Search for the cell housing the specified text and yield its [X, Y] center coordinate. 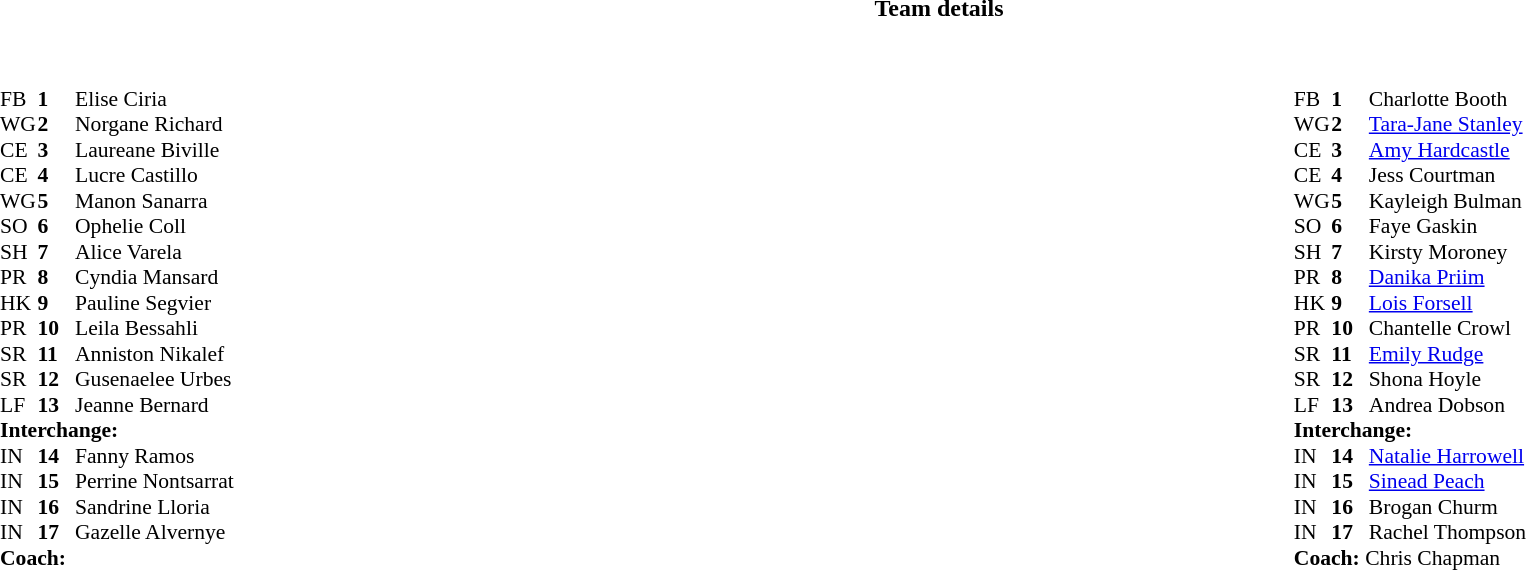
Jess Courtman [1448, 175]
Anniston Nikalef [154, 354]
Pauline Segvier [154, 303]
Gusenaelee Urbes [154, 379]
Fanny Ramos [154, 456]
Brogan Churm [1448, 507]
Emily Rudge [1448, 354]
Lois Forsell [1448, 303]
Alice Varela [154, 252]
Jeanne Bernard [154, 405]
Amy Hardcastle [1448, 150]
Danika Priim [1448, 277]
Sinead Peach [1448, 481]
Charlotte Booth [1448, 99]
Faye Gaskin [1448, 227]
Laureane Biville [154, 150]
Rachel Thompson [1448, 533]
Elise Ciria [154, 99]
Perrine Nontsarrat [154, 481]
Natalie Harrowell [1448, 456]
Lucre Castillo [154, 175]
Sandrine Lloria [154, 507]
Chantelle Crowl [1448, 329]
Tara-Jane Stanley [1448, 125]
Ophelie Coll [154, 227]
Kayleigh Bulman [1448, 201]
Cyndia Mansard [154, 277]
Manon Sanarra [154, 201]
Leila Bessahli [154, 329]
Kirsty Moroney [1448, 252]
Norgane Richard [154, 125]
Gazelle Alvernye [154, 533]
Shona Hoyle [1448, 379]
Andrea Dobson [1448, 405]
